Identify which cell holds the provided text, then report its [x, y] central coordinate. 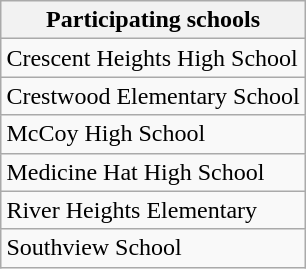
Medicine Hat High School [153, 172]
Crescent Heights High School [153, 58]
Southview School [153, 248]
Participating schools [153, 20]
Crestwood Elementary School [153, 96]
McCoy High School [153, 134]
River Heights Elementary [153, 210]
